Provide the [x, y] coordinate of the cell's center where the given text is located.  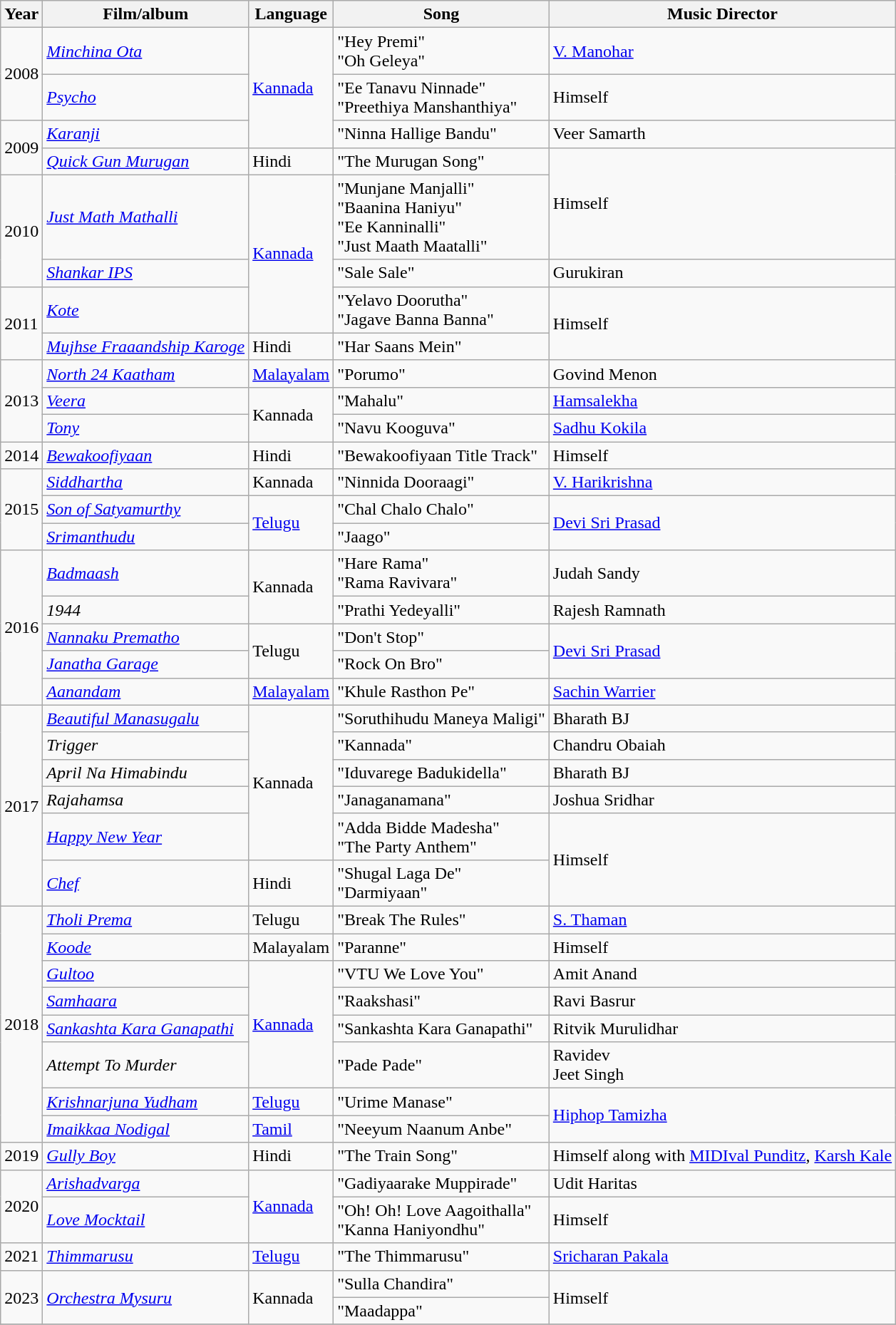
"Chal Chalo Chalo" [442, 510]
"Soruthihudu Maneya Maligi" [442, 718]
"Prathi Yedeyalli" [442, 610]
"Rock On Bro" [442, 664]
2021 [21, 1257]
Music Director [722, 14]
Orchestra Mysuru [145, 1297]
Ravidev Jeet Singh [722, 1065]
2011 [21, 324]
Shankar IPS [145, 273]
2010 [21, 231]
1944 [145, 610]
Ravi Basrur [722, 1001]
"Ee Tanavu Ninnade""Preethiya Manshanthiya" [442, 97]
"Sulla Chandira" [442, 1284]
Hiphop Tamizha [722, 1115]
"Break The Rules" [442, 919]
Just Math Mathalli [145, 217]
Trigger [145, 746]
Thimmarusu [145, 1257]
2014 [21, 455]
"The Thimmarusu" [442, 1257]
Veer Samarth [722, 134]
Veera [145, 401]
Sricharan Pakala [722, 1257]
Ritvik Murulidhar [722, 1028]
"Sale Sale" [442, 273]
Himself along with MIDIval Punditz, Karsh Kale [722, 1156]
V. Manohar [722, 51]
2016 [21, 627]
"Ninna Hallige Bandu" [442, 134]
Janatha Garage [145, 664]
Kote [145, 309]
Rajesh Ramnath [722, 610]
2017 [21, 805]
Attempt To Murder [145, 1065]
"Yelavo Doorutha""Jagave Banna Banna" [442, 309]
Sankashta Kara Ganapathi [145, 1028]
Sadhu Kokila [722, 428]
"The Train Song" [442, 1156]
Arishadvarga [145, 1183]
"Kannada" [442, 746]
"Don't Stop" [442, 637]
Bewakoofiyaan [145, 455]
April Na Himabindu [145, 773]
Gultoo [145, 974]
Srimanthudu [145, 537]
"Har Saans Mein" [442, 346]
Mujhse Fraaandship Karoge [145, 346]
Aanandam [145, 691]
Nannaku Prematho [145, 637]
Karanji [145, 134]
"Gadiyaarake Muppirade" [442, 1183]
2023 [21, 1297]
"Mahalu" [442, 401]
Siddhartha [145, 483]
"The Murugan Song" [442, 161]
"Neeyum Naanum Anbe" [442, 1129]
Chandru Obaiah [722, 746]
Govind Menon [722, 373]
"Iduvarege Badukidella" [442, 773]
Sachin Warrier [722, 691]
"Janaganamana" [442, 800]
Judah Sandy [722, 573]
Song [442, 14]
2009 [21, 148]
Language [291, 14]
Beautiful Manasugalu [145, 718]
Son of Satyamurthy [145, 510]
2008 [21, 74]
Rajahamsa [145, 800]
Quick Gun Murugan [145, 161]
"Urime Manase" [442, 1102]
Psycho [145, 97]
"Navu Kooguva" [442, 428]
Koode [145, 947]
Chef [145, 882]
"Maadappa" [442, 1311]
Imaikkaa Nodigal [145, 1129]
Minchina Ota [145, 51]
"Sankashta Kara Ganapathi" [442, 1028]
Gurukiran [722, 273]
Badmaash [145, 573]
S. Thaman [722, 919]
"Raakshasi" [442, 1001]
Love Mocktail [145, 1220]
Tamil [291, 1129]
2020 [21, 1206]
Happy New Year [145, 837]
"Paranne" [442, 947]
"Hey Premi""Oh Geleya" [442, 51]
"Khule Rasthon Pe" [442, 691]
Amit Anand [722, 974]
"Bewakoofiyaan Title Track" [442, 455]
Tony [145, 428]
Joshua Sridhar [722, 800]
"Oh! Oh! Love Aagoithalla" "Kanna Haniyondhu" [442, 1220]
"Ninnida Dooraagi" [442, 483]
"Hare Rama" "Rama Ravivara" [442, 573]
Year [21, 14]
North 24 Kaatham [145, 373]
V. Harikrishna [722, 483]
"VTU We Love You" [442, 974]
"Porumo" [442, 373]
Tholi Prema [145, 919]
Samhaara [145, 1001]
"Munjane Manjalli""Baanina Haniyu""Ee Kanninalli""Just Maath Maatalli" [442, 217]
Udit Haritas [722, 1183]
2013 [21, 401]
"Jaago" [442, 537]
Film/album [145, 14]
Gully Boy [145, 1156]
2015 [21, 510]
Hamsalekha [722, 401]
2019 [21, 1156]
"Pade Pade" [442, 1065]
2018 [21, 1024]
"Adda Bidde Madesha" "The Party Anthem" [442, 837]
"Shugal Laga De" "Darmiyaan" [442, 882]
Krishnarjuna Yudham [145, 1102]
